Search for the cell housing the specified text and yield its (x, y) center coordinate. 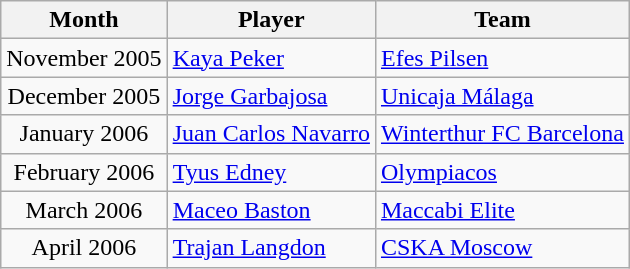
March 2006 (84, 210)
January 2006 (84, 134)
Olympiacos (502, 172)
CSKA Moscow (502, 248)
Tyus Edney (271, 172)
Kaya Peker (271, 58)
Juan Carlos Navarro (271, 134)
Team (502, 20)
Maccabi Elite (502, 210)
Jorge Garbajosa (271, 96)
February 2006 (84, 172)
Player (271, 20)
December 2005 (84, 96)
Trajan Langdon (271, 248)
Efes Pilsen (502, 58)
Month (84, 20)
November 2005 (84, 58)
Winterthur FC Barcelona (502, 134)
Unicaja Málaga (502, 96)
Maceo Baston (271, 210)
April 2006 (84, 248)
